For the text-containing cell, return its midpoint in [x, y] coordinate format. 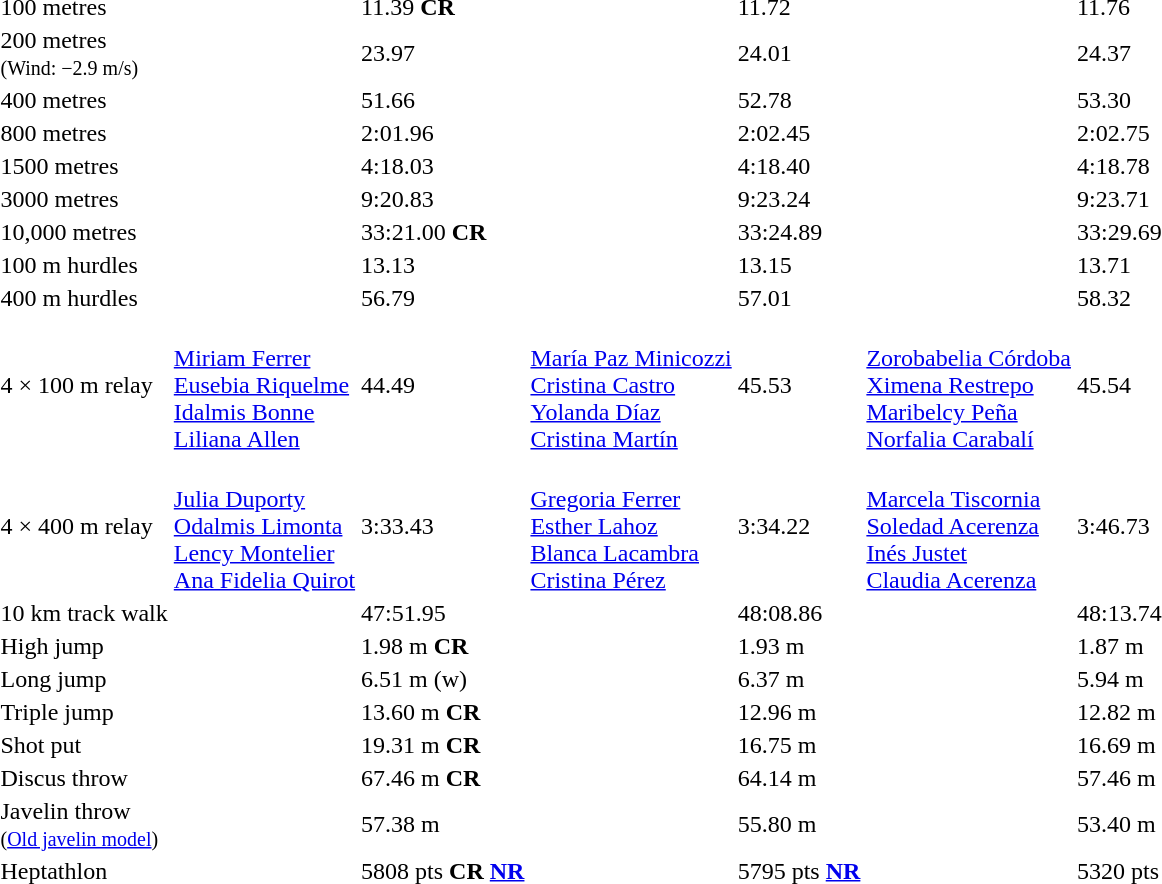
Gregoria FerrerEsther LahozBlanca LacambraCristina Pérez [631, 526]
2:02.45 [799, 133]
64.14 m [799, 778]
48:08.86 [799, 613]
16.75 m [799, 745]
Miriam FerrerEusebia RiquelmeIdalmis BonneLiliana Allen [264, 385]
4:18.40 [799, 166]
55.80 m [799, 824]
57.01 [799, 298]
23.97 [443, 54]
9:23.24 [799, 199]
María Paz MinicozziCristina CastroYolanda DíazCristina Martín [631, 385]
57.38 m [443, 824]
Marcela TiscorniaSoledad AcerenzaInés JustetClaudia Acerenza [969, 526]
3:33.43 [443, 526]
1.93 m [799, 646]
3:34.22 [799, 526]
47:51.95 [443, 613]
9:20.83 [443, 199]
6.37 m [799, 679]
4:18.03 [443, 166]
1.98 m CR [443, 646]
56.79 [443, 298]
33:21.00 CR [443, 232]
12.96 m [799, 712]
44.49 [443, 385]
33:24.89 [799, 232]
13.13 [443, 265]
13.15 [799, 265]
45.53 [799, 385]
6.51 m (w) [443, 679]
Zorobabelia CórdobaXimena RestrepoMaribelcy PeñaNorfalia Carabalí [969, 385]
52.78 [799, 100]
67.46 m CR [443, 778]
Julia DuportyOdalmis LimontaLency MontelierAna Fidelia Quirot [264, 526]
24.01 [799, 54]
2:01.96 [443, 133]
13.60 m CR [443, 712]
19.31 m CR [443, 745]
51.66 [443, 100]
